Find where the given text appears and provide that cell's center as [x, y] coordinate. 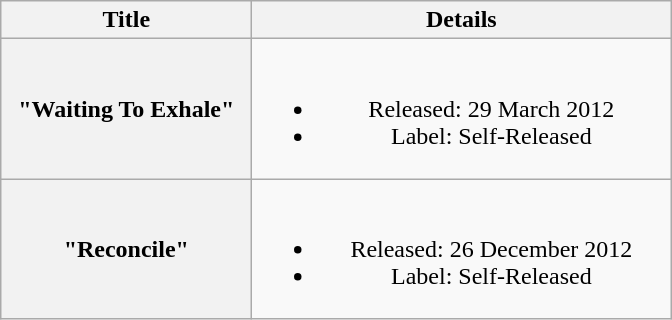
Title [126, 20]
"Reconcile" [126, 249]
Details [462, 20]
Released: 26 December 2012Label: Self-Released [462, 249]
Released: 29 March 2012Label: Self-Released [462, 109]
"Waiting To Exhale" [126, 109]
